From the cell containing the given text, extract its center point as (x, y) coordinate. 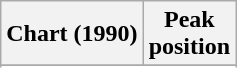
Peakposition (189, 34)
Chart (1990) (72, 34)
